Provide the (X, Y) coordinate of the cell's center where the given text is located.  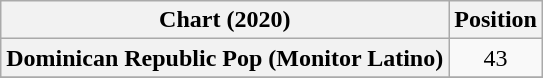
43 (496, 58)
Dominican Republic Pop (Monitor Latino) (225, 58)
Position (496, 20)
Chart (2020) (225, 20)
